Identify which cell holds the provided text, then report its [x, y] central coordinate. 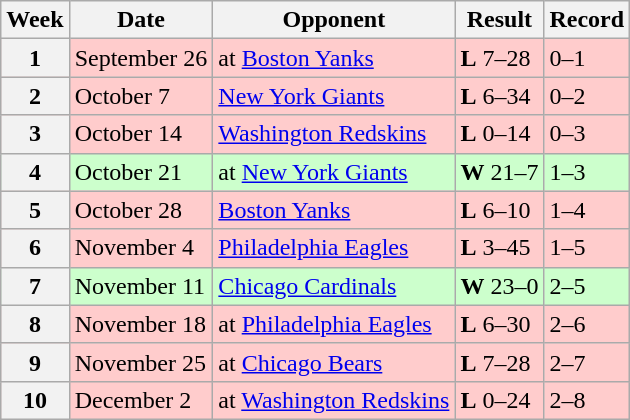
December 2 [141, 400]
Philadelphia Eagles [334, 248]
1 [35, 58]
November 25 [141, 362]
0–1 [587, 58]
Week [35, 20]
W 23–0 [500, 286]
L 6–10 [500, 210]
Record [587, 20]
Result [500, 20]
3 [35, 134]
New York Giants [334, 96]
Opponent [334, 20]
9 [35, 362]
October 7 [141, 96]
1–4 [587, 210]
2 [35, 96]
0–2 [587, 96]
L 6–34 [500, 96]
1–3 [587, 172]
W 21–7 [500, 172]
2–5 [587, 286]
2–8 [587, 400]
September 26 [141, 58]
at Washington Redskins [334, 400]
L 0–14 [500, 134]
2–7 [587, 362]
L 6–30 [500, 324]
November 11 [141, 286]
October 21 [141, 172]
6 [35, 248]
5 [35, 210]
0–3 [587, 134]
10 [35, 400]
Chicago Cardinals [334, 286]
at Chicago Bears [334, 362]
at New York Giants [334, 172]
8 [35, 324]
L 0–24 [500, 400]
October 28 [141, 210]
at Philadelphia Eagles [334, 324]
2–6 [587, 324]
October 14 [141, 134]
at Boston Yanks [334, 58]
November 18 [141, 324]
Date [141, 20]
4 [35, 172]
7 [35, 286]
Boston Yanks [334, 210]
1–5 [587, 248]
November 4 [141, 248]
Washington Redskins [334, 134]
L 3–45 [500, 248]
